Find where the given text appears and provide that cell's center as (x, y) coordinate. 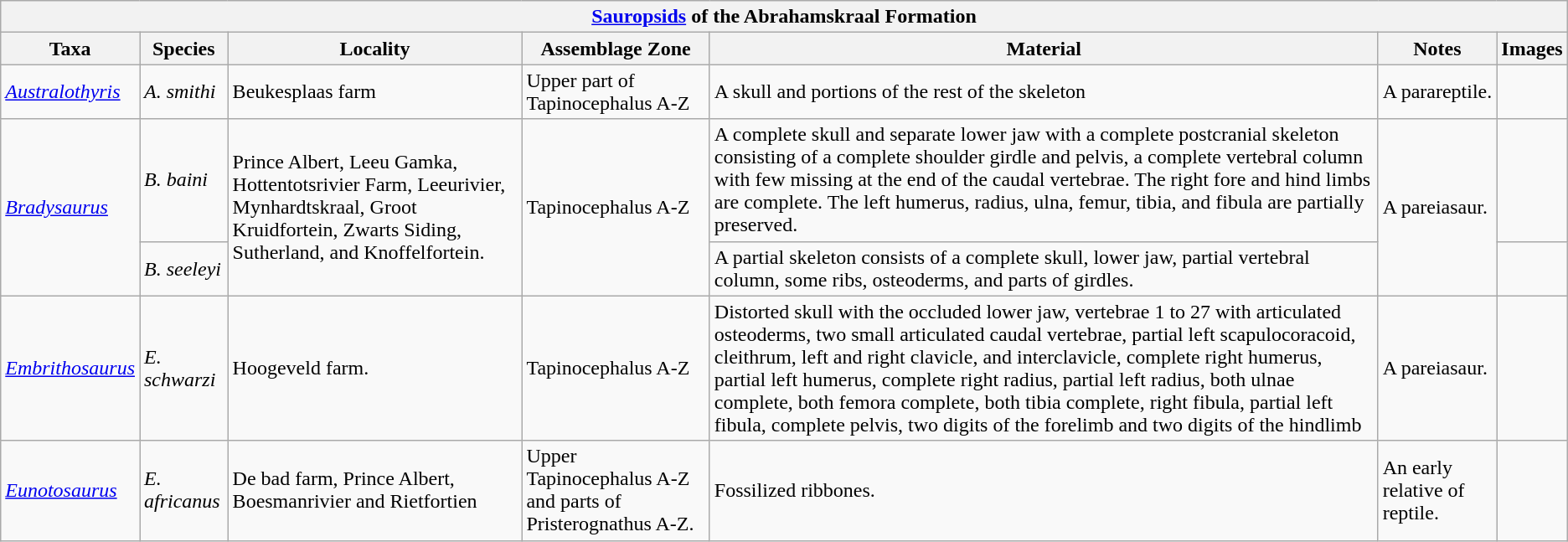
B. seeleyi (183, 268)
A parareptile. (1437, 92)
De bad farm, Prince Albert, Boesmanrivier and Rietfortien (375, 491)
Images (1532, 49)
B. baini (183, 180)
Assemblage Zone (616, 49)
Bradysaurus (70, 208)
Locality (375, 49)
Prince Albert, Leeu Gamka, Hottentotsrivier Farm, Leeurivier, Mynhardtskraal, Groot Kruidfortein, Zwarts Siding, Sutherland, and Knoffelfortein. (375, 208)
An early relative of reptile. (1437, 491)
E. schwarzi (183, 369)
Material (1044, 49)
Notes (1437, 49)
Fossilized ribbones. (1044, 491)
A. smithi (183, 92)
Upper part of Tapinocephalus A-Z (616, 92)
Sauropsids of the Abrahamskraal Formation (784, 17)
Hoogeveld farm. (375, 369)
A partial skeleton consists of a complete skull, lower jaw, partial vertebral column, some ribs, osteoderms, and parts of girdles. (1044, 268)
Embrithosaurus (70, 369)
Upper Tapinocephalus A-Z and parts of Pristerognathus A-Z. (616, 491)
Beukesplaas farm (375, 92)
A skull and portions of the rest of the skeleton (1044, 92)
Species (183, 49)
Taxa (70, 49)
Eunotosaurus (70, 491)
Australothyris (70, 92)
E. africanus (183, 491)
